Provide the [x, y] coordinate of the cell's center where the given text is located.  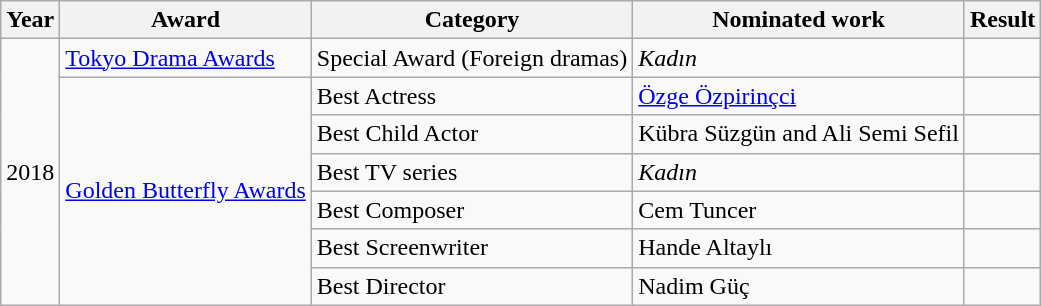
Best Screenwriter [472, 248]
Nadim Güç [799, 286]
Best Composer [472, 210]
Özge Özpirinçci [799, 96]
Special Award (Foreign dramas) [472, 58]
Award [186, 20]
Year [30, 20]
Best TV series [472, 172]
Cem Tuncer [799, 210]
Kübra Süzgün and Ali Semi Sefil [799, 134]
Best Director [472, 286]
Tokyo Drama Awards [186, 58]
Category [472, 20]
Golden Butterfly Awards [186, 191]
Hande Altaylı [799, 248]
Result [1002, 20]
2018 [30, 172]
Best Child Actor [472, 134]
Nominated work [799, 20]
Best Actress [472, 96]
